From the cell containing the given text, extract its center point as [X, Y] coordinate. 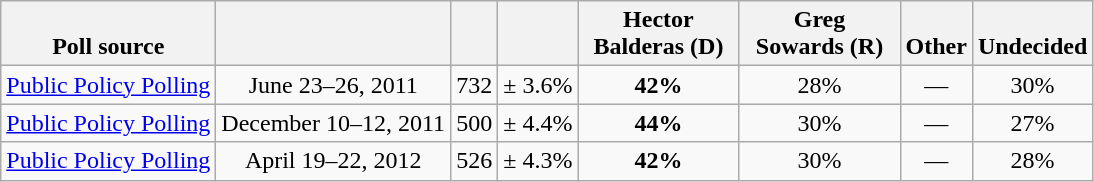
April 19–22, 2012 [334, 161]
HectorBalderas (D) [658, 34]
December 10–12, 2011 [334, 123]
732 [474, 85]
GregSowards (R) [820, 34]
± 4.3% [538, 161]
Poll source [108, 34]
June 23–26, 2011 [334, 85]
44% [658, 123]
± 3.6% [538, 85]
± 4.4% [538, 123]
Undecided [1032, 34]
526 [474, 161]
27% [1032, 123]
500 [474, 123]
Other [936, 34]
